Identify which cell holds the provided text, then report its [X, Y] central coordinate. 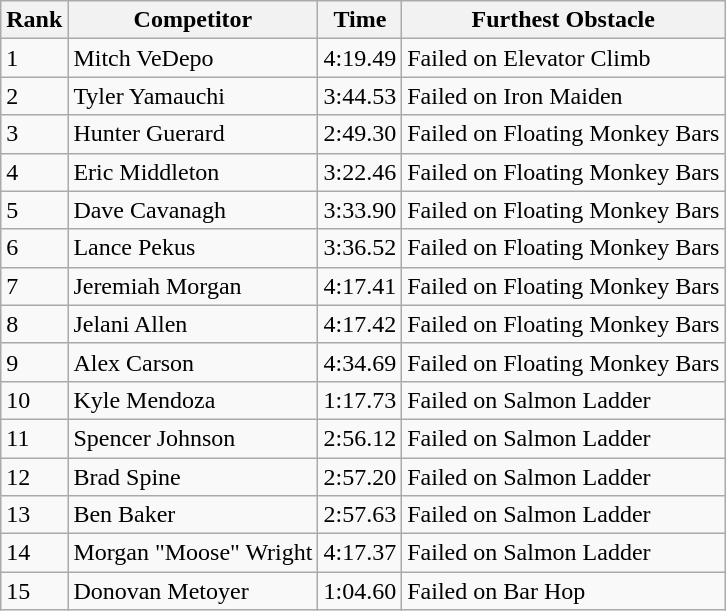
Lance Pekus [193, 248]
11 [34, 438]
9 [34, 362]
2:56.12 [360, 438]
8 [34, 324]
3:36.52 [360, 248]
1:04.60 [360, 591]
Failed on Bar Hop [564, 591]
1 [34, 58]
Kyle Mendoza [193, 400]
Ben Baker [193, 515]
2 [34, 96]
2:49.30 [360, 134]
2:57.20 [360, 477]
Mitch VeDepo [193, 58]
15 [34, 591]
6 [34, 248]
Rank [34, 20]
Time [360, 20]
Hunter Guerard [193, 134]
12 [34, 477]
4:17.37 [360, 553]
Competitor [193, 20]
Dave Cavanagh [193, 210]
13 [34, 515]
5 [34, 210]
4:19.49 [360, 58]
Tyler Yamauchi [193, 96]
3:33.90 [360, 210]
10 [34, 400]
Morgan "Moose" Wright [193, 553]
Eric Middleton [193, 172]
2:57.63 [360, 515]
Furthest Obstacle [564, 20]
4:17.42 [360, 324]
3:44.53 [360, 96]
4 [34, 172]
3 [34, 134]
7 [34, 286]
Alex Carson [193, 362]
Brad Spine [193, 477]
4:17.41 [360, 286]
1:17.73 [360, 400]
4:34.69 [360, 362]
Jelani Allen [193, 324]
14 [34, 553]
Jeremiah Morgan [193, 286]
Donovan Metoyer [193, 591]
3:22.46 [360, 172]
Spencer Johnson [193, 438]
Failed on Elevator Climb [564, 58]
Failed on Iron Maiden [564, 96]
